Detect which cell encompasses the target text, then output its [x, y] center coordinate. 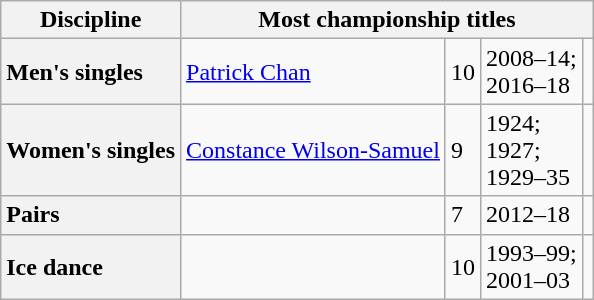
7 [462, 215]
Ice dance [91, 266]
Most championship titles [388, 20]
Constance Wilson-Samuel [314, 150]
1924;1927;1929–35 [532, 150]
1993–99;2001–03 [532, 266]
Men's singles [91, 72]
2012–18 [532, 215]
2008–14;2016–18 [532, 72]
Pairs [91, 215]
9 [462, 150]
Women's singles [91, 150]
Discipline [91, 20]
Patrick Chan [314, 72]
